Extract the [x, y] coordinate from the center of the cell holding the provided text.  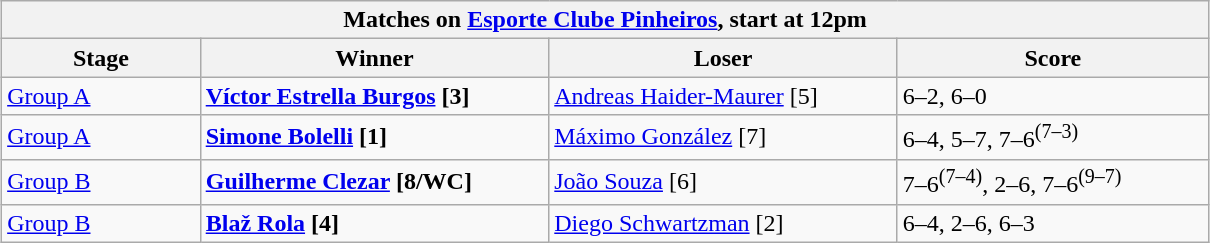
Loser [724, 58]
Stage [102, 58]
Matches on Esporte Clube Pinheiros, start at 12pm [606, 20]
Score [1052, 58]
7–6(7–4), 2–6, 7–6(9–7) [1052, 182]
Víctor Estrella Burgos [3] [374, 96]
Guilherme Clezar [8/WC] [374, 182]
Máximo González [7] [724, 138]
Andreas Haider-Maurer [5] [724, 96]
Diego Schwartzman [2] [724, 223]
6–4, 5–7, 7–6(7–3) [1052, 138]
Blaž Rola [4] [374, 223]
6–2, 6–0 [1052, 96]
João Souza [6] [724, 182]
Simone Bolelli [1] [374, 138]
Winner [374, 58]
6–4, 2–6, 6–3 [1052, 223]
